Extract the (x, y) coordinate from the center of the cell holding the provided text.  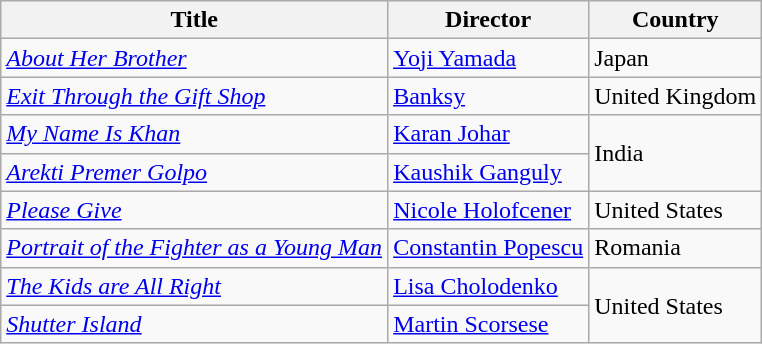
Exit Through the Gift Shop (194, 96)
Country (676, 20)
Martin Scorsese (488, 324)
Karan Johar (488, 134)
Title (194, 20)
Constantin Popescu (488, 248)
Director (488, 20)
Romania (676, 248)
Banksy (488, 96)
India (676, 153)
Lisa Cholodenko (488, 286)
Shutter Island (194, 324)
United Kingdom (676, 96)
Arekti Premer Golpo (194, 172)
The Kids are All Right (194, 286)
Please Give (194, 210)
My Name Is Khan (194, 134)
Yoji Yamada (488, 58)
Portrait of the Fighter as a Young Man (194, 248)
Nicole Holofcener (488, 210)
Kaushik Ganguly (488, 172)
Japan (676, 58)
About Her Brother (194, 58)
